Scan for the cell matching the given text and deliver its (x, y) coordinate at center. 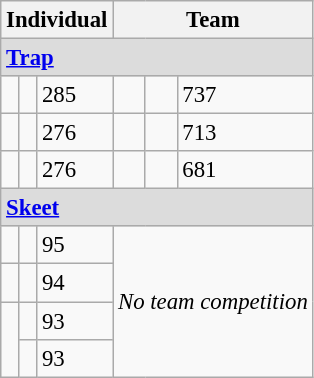
95 (75, 245)
Individual (57, 20)
No team competition (213, 301)
713 (245, 133)
285 (75, 95)
Trap (157, 58)
737 (245, 95)
Team (213, 20)
681 (245, 170)
Skeet (157, 208)
94 (75, 283)
